Pinpoint the cell where the given text exists, returning its (x, y) midpoint coordinate. 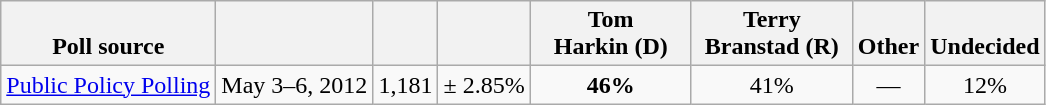
TomHarkin (D) (610, 34)
May 3–6, 2012 (294, 85)
41% (772, 85)
Other (888, 34)
± 2.85% (484, 85)
— (888, 85)
Public Policy Polling (108, 85)
46% (610, 85)
Undecided (985, 34)
12% (985, 85)
1,181 (406, 85)
Poll source (108, 34)
TerryBranstad (R) (772, 34)
